Extract the [x, y] coordinate from the center of the cell holding the provided text.  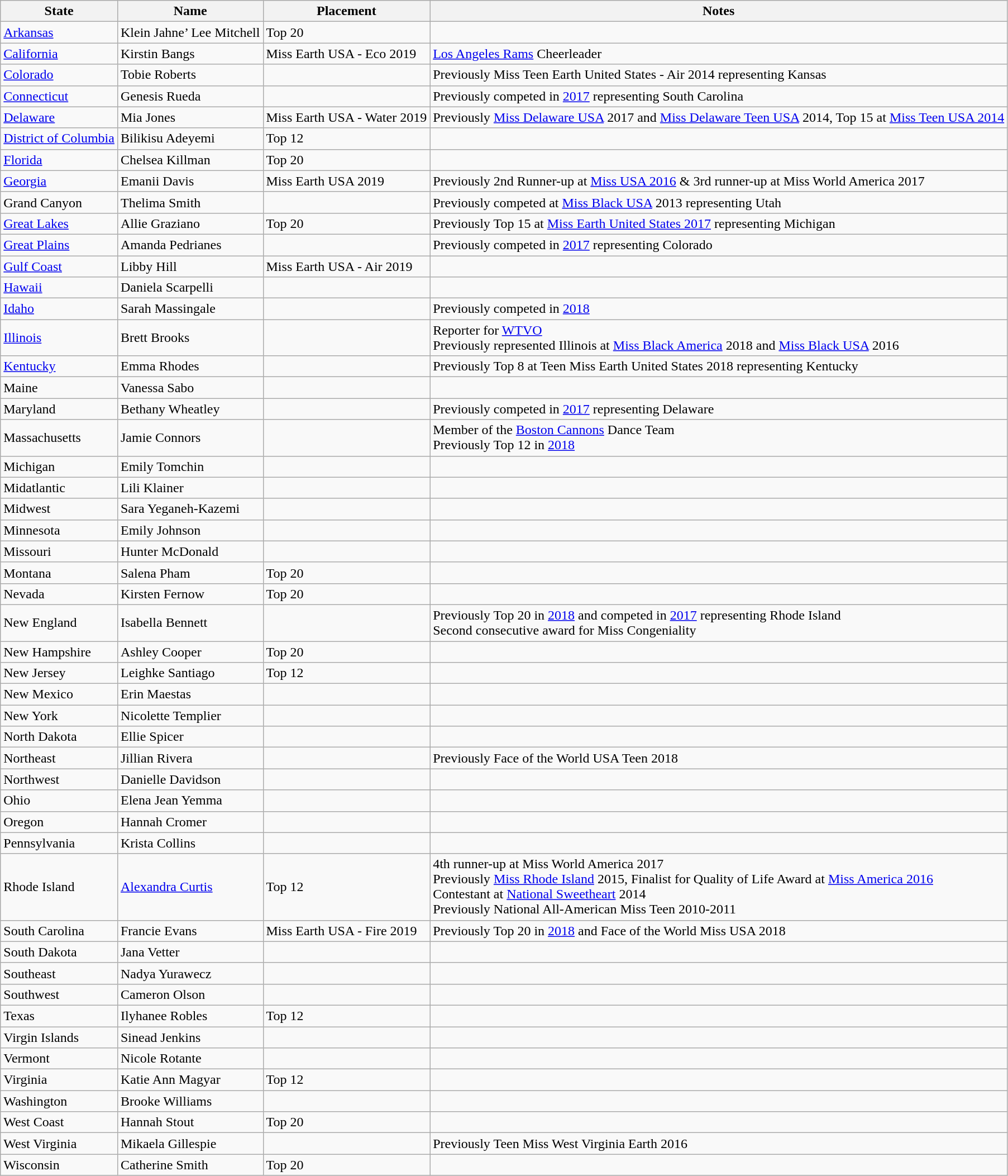
Kentucky [59, 366]
Miss Earth USA - Fire 2019 [346, 931]
Amanda Pedrianes [190, 245]
Southeast [59, 973]
Elena Jean Yemma [190, 801]
California [59, 54]
Missouri [59, 551]
North Dakota [59, 737]
Allie Graziano [190, 223]
Previously competed in 2018 [719, 309]
Member of the Boston Cannons Dance TeamPreviously Top 12 in 2018 [719, 438]
Connecticut [59, 96]
Michigan [59, 466]
Jillian Rivera [190, 758]
Gulf Coast [59, 266]
Lili Klainer [190, 488]
Texas [59, 1016]
Catherine Smith [190, 1165]
Miss Earth USA - Water 2019 [346, 117]
Placement [346, 11]
Ohio [59, 801]
New England [59, 622]
Miss Earth USA - Air 2019 [346, 266]
Emily Tomchin [190, 466]
Los Angeles Rams Cheerleader [719, 54]
Wisconsin [59, 1165]
Nicole Rotante [190, 1059]
Previously competed in 2017 representing Delaware [719, 409]
Miss Earth USA 2019 [346, 181]
Miss Earth USA - Eco 2019 [346, 54]
Brett Brooks [190, 337]
Katie Ann Magyar [190, 1080]
Previously Face of the World USA Teen 2018 [719, 758]
Previously Top 15 at Miss Earth United States 2017 representing Michigan [719, 223]
Grand Canyon [59, 202]
Hannah Cromer [190, 822]
Jamie Connors [190, 438]
Southwest [59, 994]
Notes [719, 11]
Hawaii [59, 288]
Sinead Jenkins [190, 1037]
Nevada [59, 594]
Francie Evans [190, 931]
Genesis Rueda [190, 96]
Kirsten Fernow [190, 594]
Vermont [59, 1059]
Libby Hill [190, 266]
Great Plains [59, 245]
Brooke Williams [190, 1101]
Previously competed at Miss Black USA 2013 representing Utah [719, 202]
Hunter McDonald [190, 551]
Name [190, 11]
Emanii Davis [190, 181]
Maine [59, 388]
Bilikisu Adeyemi [190, 139]
Bethany Wheatley [190, 409]
Alexandra Curtis [190, 887]
Mikaela Gillespie [190, 1144]
Vanessa Sabo [190, 388]
Danielle Davidson [190, 779]
Virginia [59, 1080]
Delaware [59, 117]
New York [59, 716]
Pennsylvania [59, 843]
South Dakota [59, 952]
Northwest [59, 779]
Minnesota [59, 530]
Virgin Islands [59, 1037]
Leighke Santiago [190, 673]
Maryland [59, 409]
Emma Rhodes [190, 366]
Georgia [59, 181]
Kirstin Bangs [190, 54]
Previously 2nd Runner-up at Miss USA 2016 & 3rd runner-up at Miss World America 2017 [719, 181]
West Coast [59, 1122]
South Carolina [59, 931]
Sara Yeganeh-Kazemi [190, 509]
Hannah Stout [190, 1122]
Rhode Island [59, 887]
Daniela Scarpelli [190, 288]
Nadya Yurawecz [190, 973]
Erin Maestas [190, 694]
Isabella Bennett [190, 622]
Mia Jones [190, 117]
Montana [59, 573]
State [59, 11]
District of Columbia [59, 139]
Klein Jahne’ Lee Mitchell [190, 32]
Washington [59, 1101]
Reporter for WTVOPreviously represented Illinois at Miss Black America 2018 and Miss Black USA 2016 [719, 337]
Great Lakes [59, 223]
Krista Collins [190, 843]
Idaho [59, 309]
Previously Miss Teen Earth United States - Air 2014 representing Kansas [719, 75]
Illinois [59, 337]
Previously competed in 2017 representing Colorado [719, 245]
Salena Pham [190, 573]
New Jersey [59, 673]
Oregon [59, 822]
Massachusetts [59, 438]
Previously Top 8 at Teen Miss Earth United States 2018 representing Kentucky [719, 366]
Previously Top 20 in 2018 and Face of the World Miss USA 2018 [719, 931]
Thelima Smith [190, 202]
Tobie Roberts [190, 75]
Ellie Spicer [190, 737]
Arkansas [59, 32]
Northeast [59, 758]
Midatlantic [59, 488]
Previously Teen Miss West Virginia Earth 2016 [719, 1144]
Emily Johnson [190, 530]
Ilyhanee Robles [190, 1016]
Midwest [59, 509]
Jana Vetter [190, 952]
Ashley Cooper [190, 652]
Sarah Massingale [190, 309]
Previously Top 20 in 2018 and competed in 2017 representing Rhode IslandSecond consecutive award for Miss Congeniality [719, 622]
Chelsea Killman [190, 160]
Previously Miss Delaware USA 2017 and Miss Delaware Teen USA 2014, Top 15 at Miss Teen USA 2014 [719, 117]
Florida [59, 160]
Colorado [59, 75]
West Virginia [59, 1144]
New Mexico [59, 694]
Cameron Olson [190, 994]
Nicolette Templier [190, 716]
New Hampshire [59, 652]
Previously competed in 2017 representing South Carolina [719, 96]
